Output the [x, y] coordinate of the center of the cell containing the given text.  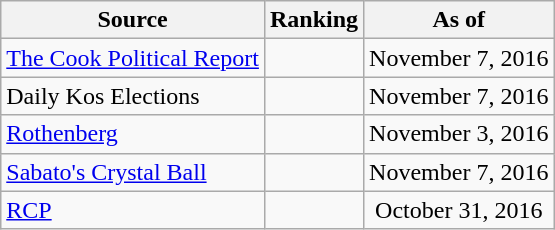
RCP [133, 210]
Ranking [314, 20]
Sabato's Crystal Ball [133, 172]
Source [133, 20]
October 31, 2016 [459, 210]
Rothenberg [133, 134]
November 3, 2016 [459, 134]
Daily Kos Elections [133, 96]
As of [459, 20]
The Cook Political Report [133, 58]
